Detect which cell encompasses the target text, then output its [x, y] center coordinate. 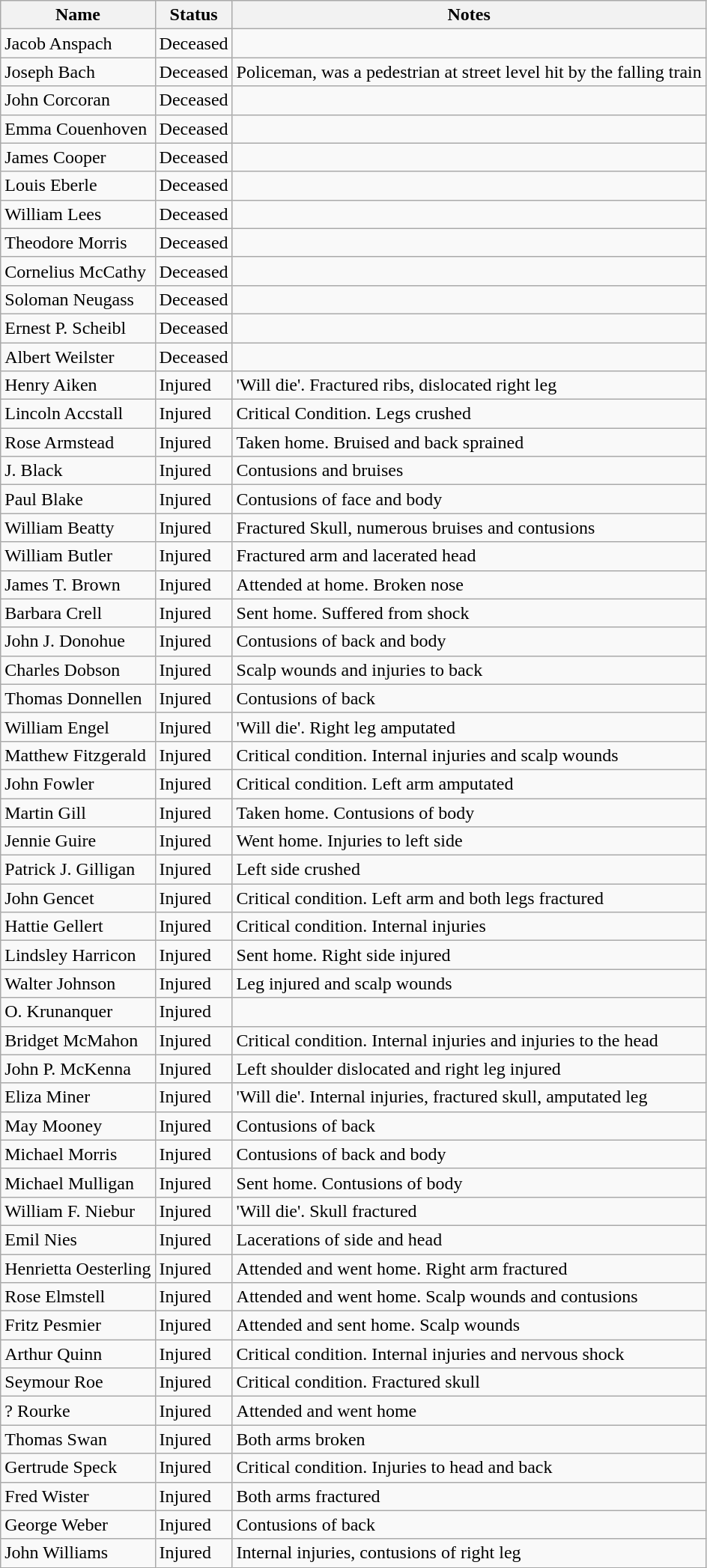
Joseph Bach [78, 72]
Attended at home. Broken nose [469, 585]
Attended and went home. Scalp wounds and contusions [469, 1297]
Paul Blake [78, 499]
John Williams [78, 1553]
Lincoln Accstall [78, 414]
Theodore Morris [78, 242]
Cornelius McCathy [78, 271]
Scalp wounds and injuries to back [469, 670]
Contusions and bruises [469, 471]
Critical Condition. Legs crushed [469, 414]
'Will die'. Right leg amputated [469, 727]
John Gencet [78, 898]
'Will die'. Skull fractured [469, 1211]
Sent home. Right side injured [469, 955]
Arthur Quinn [78, 1354]
Matthew Fitzgerald [78, 755]
Critical condition. Internal injuries and scalp wounds [469, 755]
Name [78, 15]
Critical condition. Internal injuries and injuries to the head [469, 1040]
Charles Dobson [78, 670]
John Corcoran [78, 100]
Rose Armstead [78, 442]
Michael Morris [78, 1154]
Contusions of face and body [469, 499]
Seymour Roe [78, 1382]
Taken home. Contusions of body [469, 812]
George Weber [78, 1525]
Internal injuries, contusions of right leg [469, 1553]
'Will die'. Fractured ribs, dislocated right leg [469, 385]
Fractured arm and lacerated head [469, 556]
Rose Elmstell [78, 1297]
Policeman, was a pedestrian at street level hit by the falling train [469, 72]
Lacerations of side and head [469, 1239]
John Fowler [78, 784]
Henrietta Oesterling [78, 1269]
William Butler [78, 556]
Fred Wister [78, 1496]
Emma Couenhoven [78, 129]
Critical condition. Left arm amputated [469, 784]
Status [193, 15]
Fractured Skull, numerous bruises and contusions [469, 528]
Jacob Anspach [78, 43]
Hattie Gellert [78, 927]
James T. Brown [78, 585]
Attended and went home. Right arm fractured [469, 1269]
Critical condition. Internal injuries [469, 927]
Left shoulder dislocated and right leg injured [469, 1069]
Notes [469, 15]
Critical condition. Fractured skull [469, 1382]
Albert Weilster [78, 357]
Bridget McMahon [78, 1040]
Left side crushed [469, 870]
Ernest P. Scheibl [78, 328]
Gertrude Speck [78, 1468]
Lindsley Harricon [78, 955]
Critical condition. Left arm and both legs fractured [469, 898]
Walter Johnson [78, 983]
Patrick J. Gilligan [78, 870]
Attended and sent home. Scalp wounds [469, 1326]
Michael Mulligan [78, 1183]
Jennie Guire [78, 841]
Barbara Crell [78, 613]
J. Black [78, 471]
? Rourke [78, 1411]
May Mooney [78, 1126]
Henry Aiken [78, 385]
Critical condition. Injuries to head and back [469, 1468]
O. Krunanquer [78, 1012]
Both arms broken [469, 1439]
Martin Gill [78, 812]
William Beatty [78, 528]
Sent home. Suffered from shock [469, 613]
James Cooper [78, 157]
John P. McKenna [78, 1069]
Emil Nies [78, 1239]
Both arms fractured [469, 1496]
William Engel [78, 727]
William F. Niebur [78, 1211]
John J. Donohue [78, 641]
Critical condition. Internal injuries and nervous shock [469, 1354]
'Will die'. Internal injuries, fractured skull, amputated leg [469, 1097]
Soloman Neugass [78, 299]
Taken home. Bruised and back sprained [469, 442]
Sent home. Contusions of body [469, 1183]
Eliza Miner [78, 1097]
Thomas Donnellen [78, 698]
Attended and went home [469, 1411]
Fritz Pesmier [78, 1326]
Leg injured and scalp wounds [469, 983]
Went home. Injuries to left side [469, 841]
Thomas Swan [78, 1439]
William Lees [78, 214]
Louis Eberle [78, 186]
